For the text-containing cell, return its midpoint in [X, Y] coordinate format. 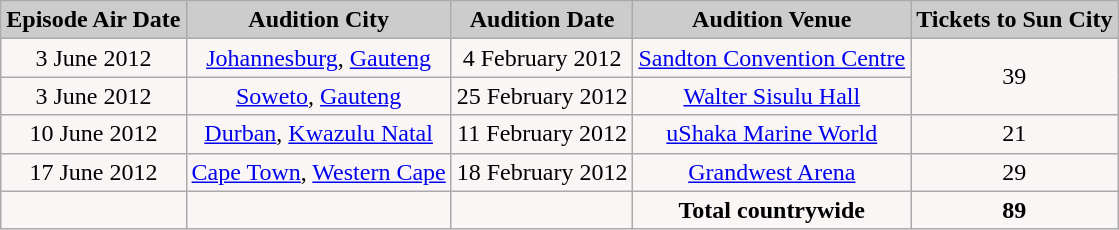
uShaka Marine World [772, 134]
Audition Date [542, 20]
25 February 2012 [542, 96]
29 [1014, 172]
10 June 2012 [94, 134]
Grandwest Arena [772, 172]
Cape Town, Western Cape [318, 172]
Tickets to Sun City [1014, 20]
89 [1014, 210]
Durban, Kwazulu Natal [318, 134]
21 [1014, 134]
11 February 2012 [542, 134]
18 February 2012 [542, 172]
Johannesburg, Gauteng [318, 58]
Audition City [318, 20]
Audition Venue [772, 20]
Episode Air Date [94, 20]
4 February 2012 [542, 58]
Walter Sisulu Hall [772, 96]
Sandton Convention Centre [772, 58]
Soweto, Gauteng [318, 96]
Total countrywide [772, 210]
39 [1014, 77]
17 June 2012 [94, 172]
